From the cell containing the given text, extract its center point as (X, Y) coordinate. 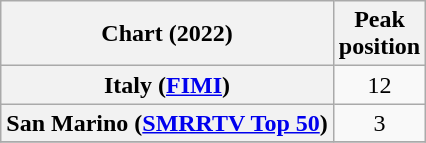
3 (379, 123)
12 (379, 85)
Peakposition (379, 34)
Italy (FIMI) (168, 85)
Chart (2022) (168, 34)
San Marino (SMRRTV Top 50) (168, 123)
